Pinpoint the cell where the given text exists, returning its (x, y) midpoint coordinate. 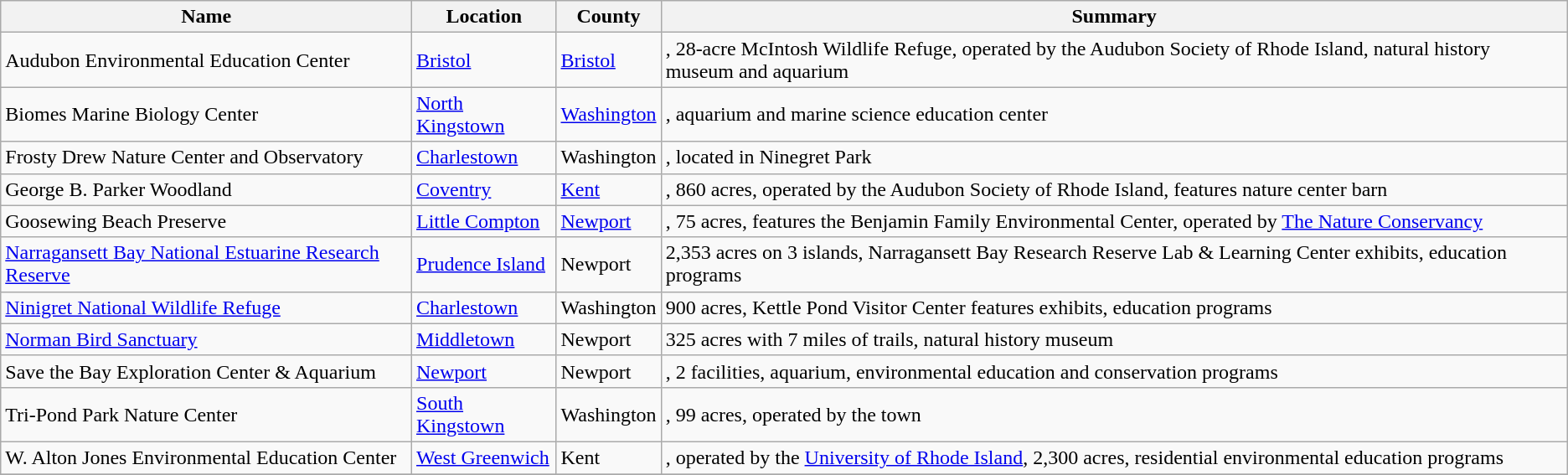
900 acres, Kettle Pond Visitor Center features exhibits, education programs (1114, 307)
Frosty Drew Nature Center and Observatory (206, 157)
Little Compton (484, 221)
Norman Bird Sanctuary (206, 339)
2,353 acres on 3 islands, Narragansett Bay Research Reserve Lab & Learning Center exhibits, education programs (1114, 265)
Audubon Environmental Education Center (206, 60)
County (608, 17)
W. Alton Jones Environmental Education Center (206, 457)
Save the Bay Exploration Center & Aquarium (206, 371)
Biomes Marine Biology Center (206, 114)
West Greenwich (484, 457)
Ninigret National Wildlife Refuge (206, 307)
Middletown (484, 339)
, 75 acres, features the Benjamin Family Environmental Center, operated by The Nature Conservancy (1114, 221)
North Kingstown (484, 114)
, 28-acre McIntosh Wildlife Refuge, operated by the Audubon Society of Rhode Island, natural history museum and aquarium (1114, 60)
Narragansett Bay National Estuarine Research Reserve (206, 265)
Name (206, 17)
, located in Ninegret Park (1114, 157)
George B. Parker Woodland (206, 189)
South Kingstown (484, 414)
325 acres with 7 miles of trails, natural history museum (1114, 339)
Tri-Pond Park Nature Center (206, 414)
Summary (1114, 17)
Prudence Island (484, 265)
, 860 acres, operated by the Audubon Society of Rhode Island, features nature center barn (1114, 189)
, operated by the University of Rhode Island, 2,300 acres, residential environmental education programs (1114, 457)
, 99 acres, operated by the town (1114, 414)
Goosewing Beach Preserve (206, 221)
Location (484, 17)
, aquarium and marine science education center (1114, 114)
, 2 facilities, aquarium, environmental education and conservation programs (1114, 371)
Coventry (484, 189)
